Capture the cell that displays the provided text and extract its [x, y] central coordinate. 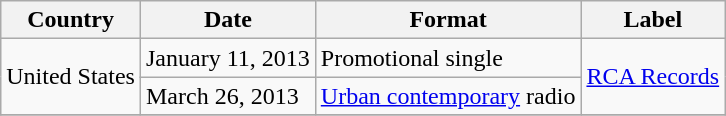
RCA Records [653, 77]
Urban contemporary radio [448, 96]
Date [228, 20]
United States [71, 77]
Promotional single [448, 58]
January 11, 2013 [228, 58]
March 26, 2013 [228, 96]
Country [71, 20]
Label [653, 20]
Format [448, 20]
